Extract the (X, Y) coordinate from the center of the cell holding the provided text.  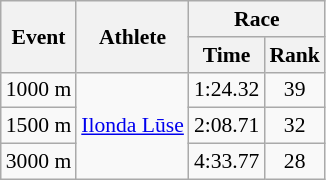
32 (294, 126)
Rank (294, 55)
Race (257, 19)
Time (226, 55)
1500 m (38, 126)
Event (38, 36)
39 (294, 90)
1:24.32 (226, 90)
4:33.77 (226, 162)
28 (294, 162)
3000 m (38, 162)
2:08.71 (226, 126)
Athlete (132, 36)
Ilonda Lūse (132, 126)
1000 m (38, 90)
